Scan for the cell matching the given text and deliver its (x, y) coordinate at center. 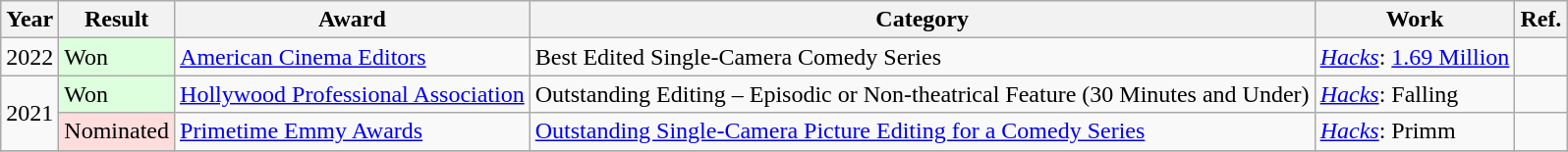
Hollywood Professional Association (353, 94)
Ref. (1540, 20)
Award (353, 20)
Best Edited Single-Camera Comedy Series (922, 57)
American Cinema Editors (353, 57)
Primetime Emmy Awards (353, 131)
Year (29, 20)
2022 (29, 57)
Hacks: Falling (1415, 94)
Outstanding Editing – Episodic or Non-theatrical Feature (30 Minutes and Under) (922, 94)
Hacks: 1.69 Million (1415, 57)
Category (922, 20)
Hacks: Primm (1415, 131)
Nominated (117, 131)
Work (1415, 20)
Outstanding Single-Camera Picture Editing for a Comedy Series (922, 131)
Result (117, 20)
2021 (29, 113)
